Extract the (X, Y) coordinate from the center of the cell holding the provided text.  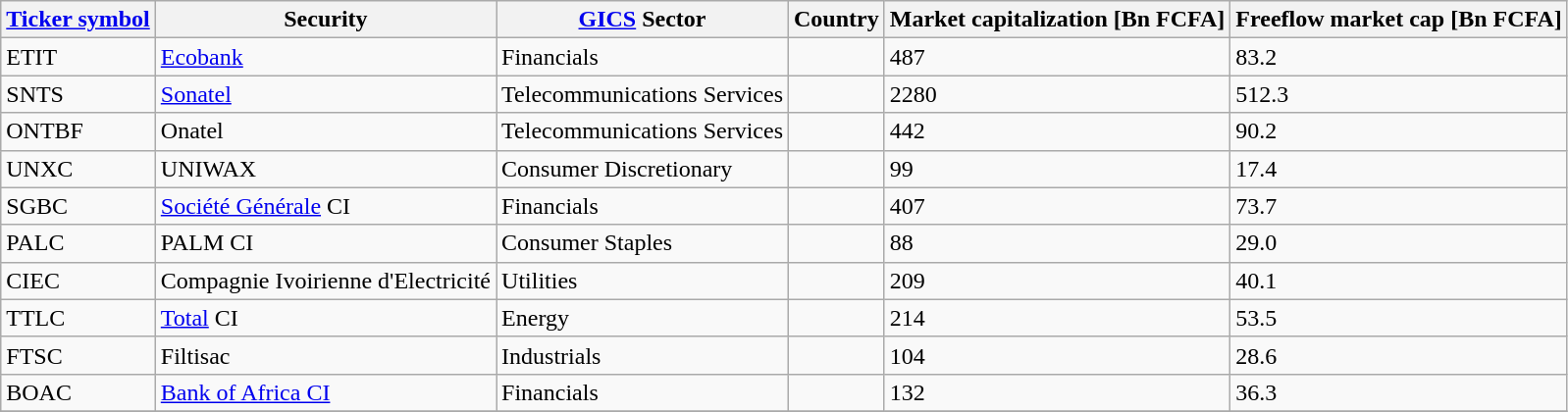
Sonatel (326, 94)
TTLC (78, 318)
ETIT (78, 57)
Market capitalization [Bn FCFA] (1058, 20)
Country (837, 20)
Bank of Africa CI (326, 392)
PALM CI (326, 243)
FTSC (78, 355)
2280 (1058, 94)
PALC (78, 243)
UNXC (78, 169)
Ecobank (326, 57)
53.5 (1399, 318)
88 (1058, 243)
132 (1058, 392)
214 (1058, 318)
28.6 (1399, 355)
99 (1058, 169)
Compagnie Ivoirienne d'Electricité (326, 281)
GICS Sector (643, 20)
Freeflow market cap [Bn FCFA] (1399, 20)
487 (1058, 57)
17.4 (1399, 169)
104 (1058, 355)
Société Générale CI (326, 206)
Ticker symbol (78, 20)
Consumer Staples (643, 243)
40.1 (1399, 281)
442 (1058, 131)
BOAC (78, 392)
Total CI (326, 318)
UNIWAX (326, 169)
512.3 (1399, 94)
36.3 (1399, 392)
Security (326, 20)
Energy (643, 318)
Filtisac (326, 355)
Onatel (326, 131)
CIEC (78, 281)
Consumer Discretionary (643, 169)
407 (1058, 206)
209 (1058, 281)
29.0 (1399, 243)
73.7 (1399, 206)
83.2 (1399, 57)
Utilities (643, 281)
ONTBF (78, 131)
SNTS (78, 94)
90.2 (1399, 131)
Industrials (643, 355)
SGBC (78, 206)
